Provide the [X, Y] coordinate of the cell's center where the given text is located.  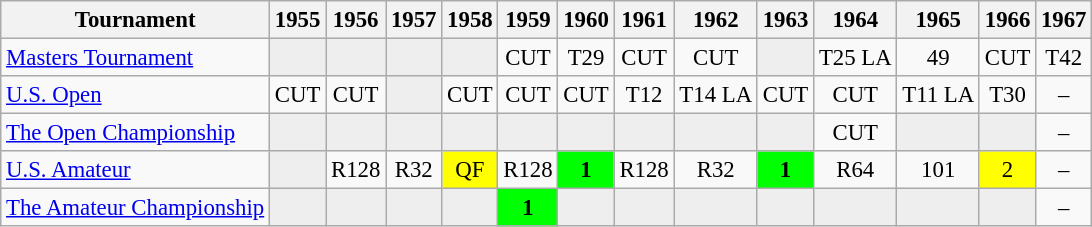
Masters Tournament [136, 58]
U.S. Open [136, 95]
QF [470, 170]
1966 [1007, 20]
T30 [1007, 95]
1963 [785, 20]
The Amateur Championship [136, 208]
T25 LA [856, 58]
The Open Championship [136, 133]
1957 [414, 20]
Tournament [136, 20]
1956 [356, 20]
1959 [528, 20]
T14 LA [716, 95]
1964 [856, 20]
T42 [1064, 58]
49 [938, 58]
1962 [716, 20]
1955 [298, 20]
T29 [586, 58]
2 [1007, 170]
T12 [644, 95]
1960 [586, 20]
1961 [644, 20]
U.S. Amateur [136, 170]
1958 [470, 20]
1965 [938, 20]
R64 [856, 170]
101 [938, 170]
T11 LA [938, 95]
1967 [1064, 20]
